Detect which cell encompasses the target text, then output its (x, y) center coordinate. 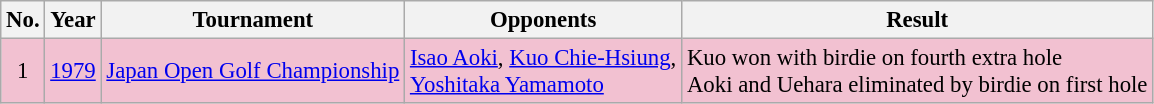
1 (23, 72)
Kuo won with birdie on fourth extra holeAoki and Uehara eliminated by birdie on first hole (918, 72)
Tournament (253, 20)
Japan Open Golf Championship (253, 72)
Year (73, 20)
1979 (73, 72)
Isao Aoki, Kuo Chie-Hsiung, Yoshitaka Yamamoto (544, 72)
Opponents (544, 20)
Result (918, 20)
No. (23, 20)
